Scan for the cell matching the given text and deliver its (x, y) coordinate at center. 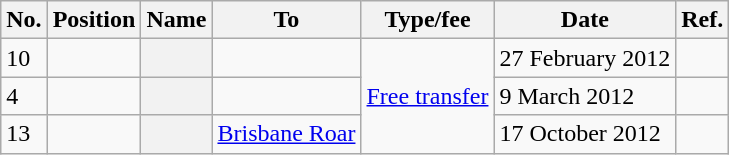
Brisbane Roar (286, 134)
Ref. (702, 20)
Type/fee (428, 20)
17 October 2012 (585, 134)
13 (24, 134)
10 (24, 58)
Free transfer (428, 96)
To (286, 20)
Position (94, 20)
9 March 2012 (585, 96)
27 February 2012 (585, 58)
No. (24, 20)
Date (585, 20)
Name (176, 20)
4 (24, 96)
